Output the [X, Y] coordinate of the center of the cell containing the given text.  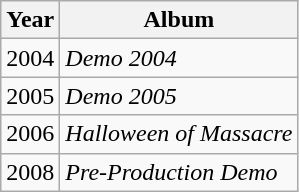
2008 [30, 172]
Demo 2005 [179, 96]
2005 [30, 96]
Album [179, 20]
Halloween of Massacre [179, 134]
2004 [30, 58]
Demo 2004 [179, 58]
Pre-Production Demo [179, 172]
Year [30, 20]
2006 [30, 134]
